Return the [X, Y] coordinate for the center point of the cell that contains the specified text.  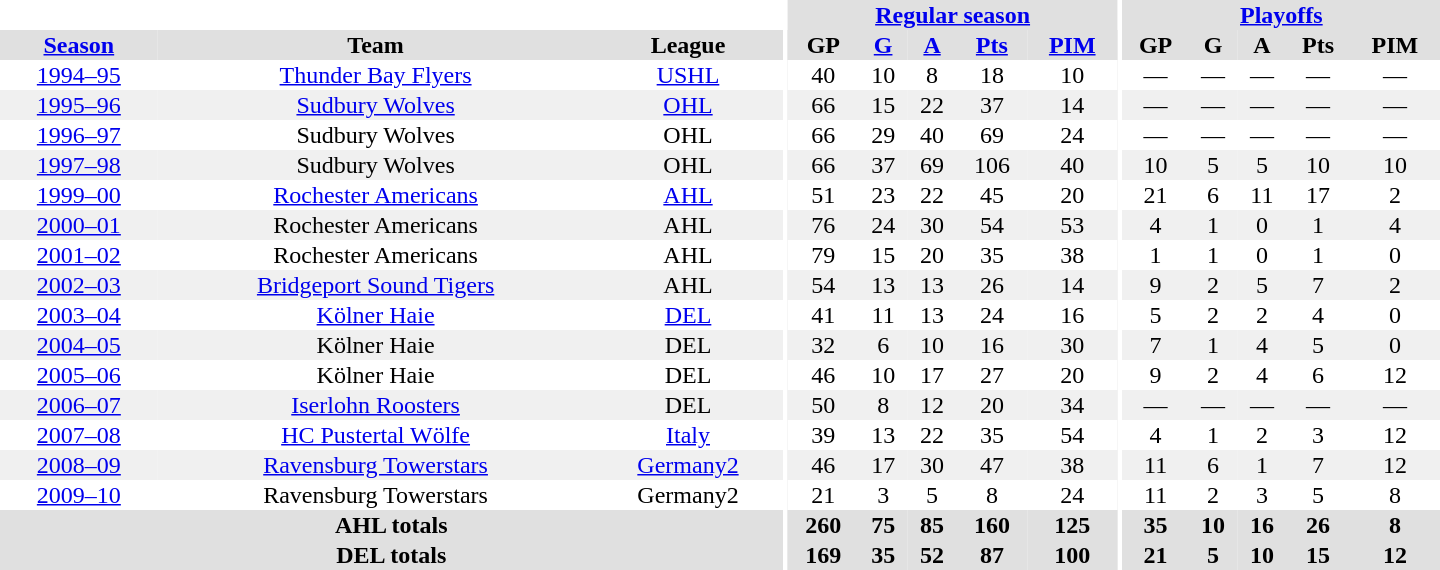
2004–05 [79, 345]
2002–03 [79, 285]
85 [932, 525]
Team [376, 45]
39 [824, 435]
34 [1072, 405]
41 [824, 315]
45 [992, 195]
2006–07 [79, 405]
53 [1072, 225]
100 [1072, 555]
76 [824, 225]
1994–95 [79, 75]
AHL totals [392, 525]
32 [824, 345]
USHL [688, 75]
87 [992, 555]
Playoffs [1282, 15]
27 [992, 375]
18 [992, 75]
2009–10 [79, 495]
106 [992, 165]
Season [79, 45]
Italy [688, 435]
Iserlohn Roosters [376, 405]
Bridgeport Sound Tigers [376, 285]
2003–04 [79, 315]
125 [1072, 525]
260 [824, 525]
1999–00 [79, 195]
23 [884, 195]
2007–08 [79, 435]
Regular season [952, 15]
169 [824, 555]
2000–01 [79, 225]
1995–96 [79, 105]
52 [932, 555]
79 [824, 255]
51 [824, 195]
75 [884, 525]
160 [992, 525]
HC Pustertal Wölfe [376, 435]
2001–02 [79, 255]
2005–06 [79, 375]
Thunder Bay Flyers [376, 75]
League [688, 45]
1996–97 [79, 135]
47 [992, 465]
DEL totals [392, 555]
50 [824, 405]
29 [884, 135]
2008–09 [79, 465]
1997–98 [79, 165]
